Return the [x, y] coordinate for the center point of the cell that contains the specified text.  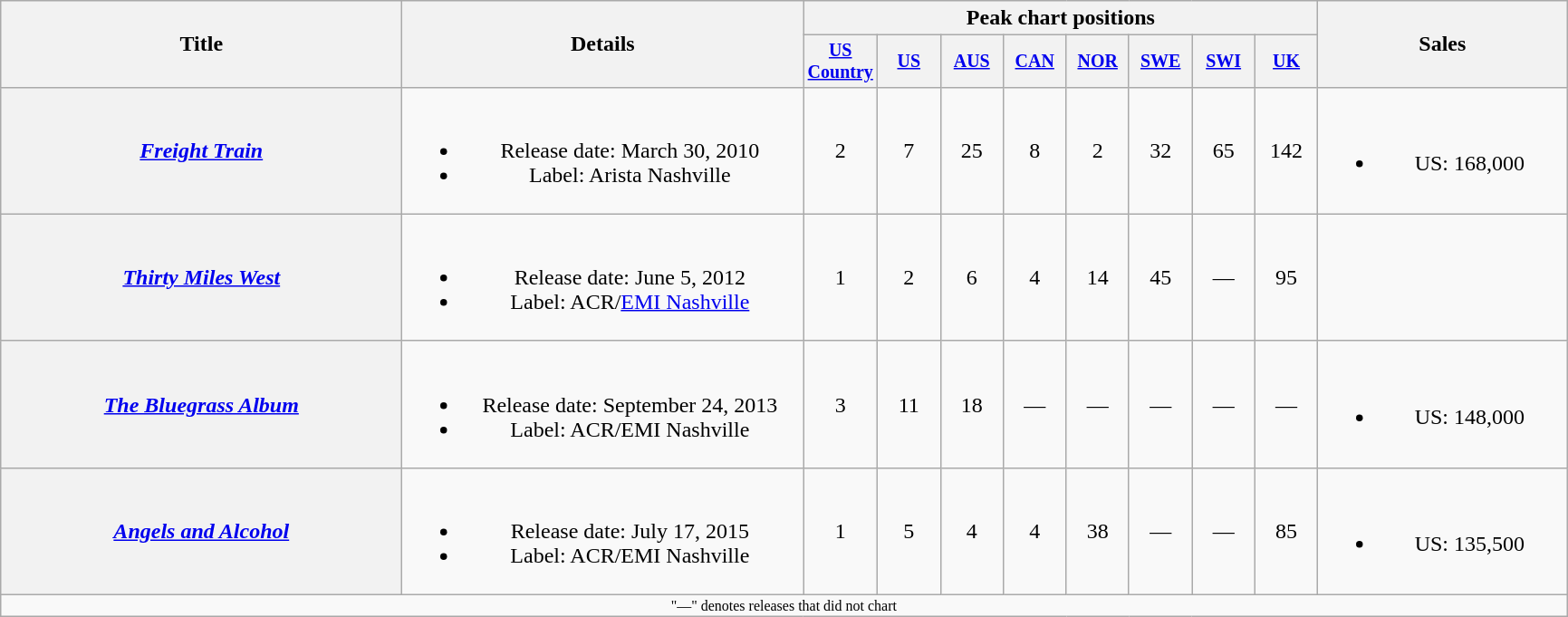
Peak chart positions [1061, 18]
25 [971, 150]
14 [1098, 277]
38 [1098, 531]
UK [1286, 62]
3 [841, 404]
SWE [1159, 62]
Freight Train [201, 150]
US: 168,000 [1442, 150]
SWI [1223, 62]
US: 135,500 [1442, 531]
8 [1034, 150]
Details [603, 44]
AUS [971, 62]
Release date: March 30, 2010Label: Arista Nashville [603, 150]
32 [1159, 150]
US [909, 62]
"—" denotes releases that did not chart [784, 606]
11 [909, 404]
85 [1286, 531]
7 [909, 150]
Angels and Alcohol [201, 531]
Thirty Miles West [201, 277]
5 [909, 531]
US Country [841, 62]
45 [1159, 277]
Sales [1442, 44]
CAN [1034, 62]
Release date: June 5, 2012Label: ACR/EMI Nashville [603, 277]
Title [201, 44]
The Bluegrass Album [201, 404]
NOR [1098, 62]
142 [1286, 150]
6 [971, 277]
US: 148,000 [1442, 404]
95 [1286, 277]
Release date: September 24, 2013Label: ACR/EMI Nashville [603, 404]
Release date: July 17, 2015Label: ACR/EMI Nashville [603, 531]
65 [1223, 150]
18 [971, 404]
